For the text-containing cell, return its midpoint in (x, y) coordinate format. 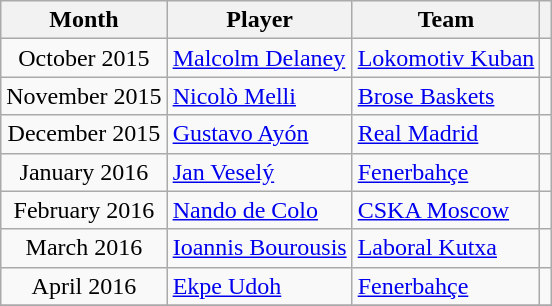
Laboral Kutxa (446, 248)
Malcolm Delaney (260, 58)
March 2016 (84, 248)
Real Madrid (446, 134)
January 2016 (84, 172)
November 2015 (84, 96)
April 2016 (84, 286)
Gustavo Ayón (260, 134)
Nando de Colo (260, 210)
October 2015 (84, 58)
Nicolò Melli (260, 96)
CSKA Moscow (446, 210)
December 2015 (84, 134)
Ekpe Udoh (260, 286)
Ioannis Bourousis (260, 248)
Lokomotiv Kuban (446, 58)
Month (84, 20)
Jan Veselý (260, 172)
February 2016 (84, 210)
Player (260, 20)
Brose Baskets (446, 96)
Team (446, 20)
